Capture the cell that displays the provided text and extract its [x, y] central coordinate. 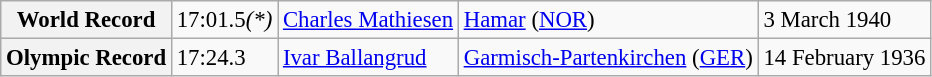
World Record [86, 20]
Olympic Record [86, 58]
Hamar (NOR) [608, 20]
Ivar Ballangrud [368, 58]
17:24.3 [224, 58]
3 March 1940 [844, 20]
Charles Mathiesen [368, 20]
17:01.5(*) [224, 20]
14 February 1936 [844, 58]
Garmisch-Partenkirchen (GER) [608, 58]
